Locate the cell with the specified text and output its (X, Y) center coordinate. 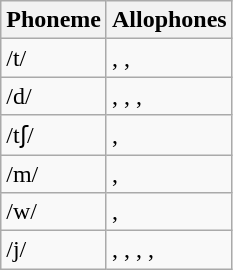
/w/ (54, 212)
Phoneme (54, 20)
, , , (169, 96)
/t/ (54, 58)
/tʃ/ (54, 135)
Allophones (169, 20)
, , (169, 58)
, , , , (169, 250)
/m/ (54, 173)
/j/ (54, 250)
/d/ (54, 96)
